Capture the cell that displays the provided text and extract its [X, Y] central coordinate. 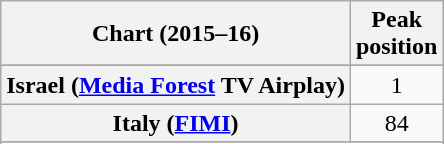
Peak position [396, 34]
Italy (FIMI) [176, 123]
Israel (Media Forest TV Airplay) [176, 85]
84 [396, 123]
1 [396, 85]
Chart (2015–16) [176, 34]
